From the cell containing the given text, extract its center point as [X, Y] coordinate. 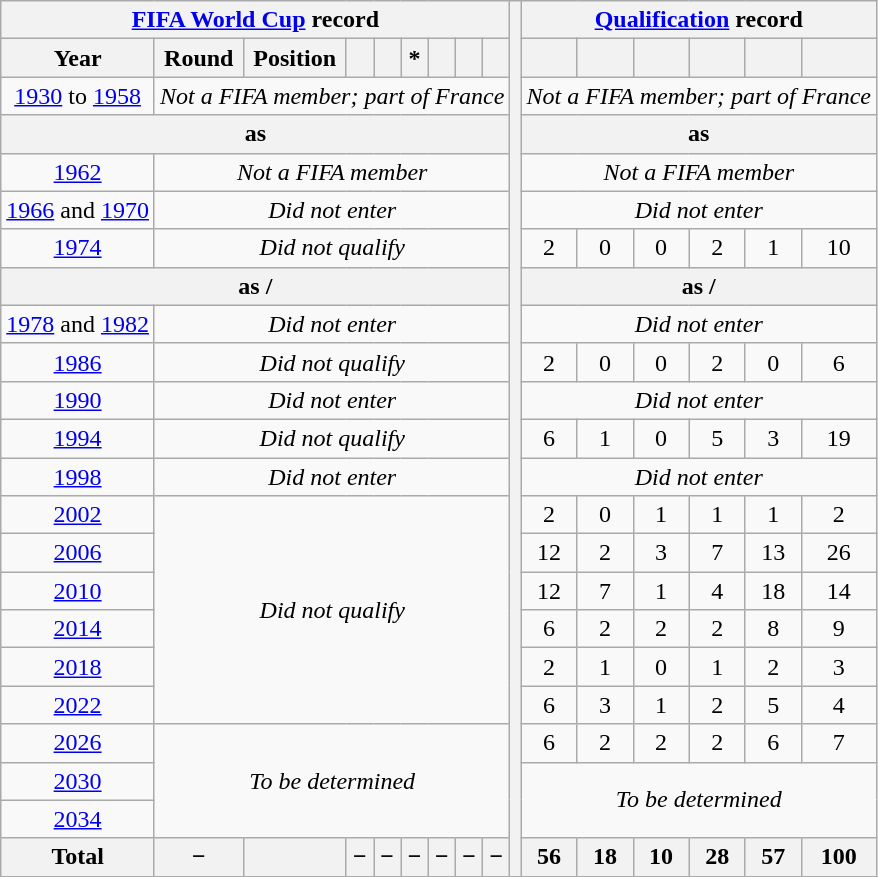
2010 [78, 591]
2002 [78, 515]
2006 [78, 553]
FIFA World Cup record [256, 20]
1994 [78, 438]
57 [773, 857]
Total [78, 857]
* [414, 58]
Round [198, 58]
2018 [78, 667]
2034 [78, 819]
2022 [78, 705]
Qualification record [698, 20]
Position [294, 58]
1930 to 1958 [78, 96]
1966 and 1970 [78, 210]
1978 and 1982 [78, 324]
2014 [78, 629]
1998 [78, 477]
1962 [78, 172]
2026 [78, 743]
2030 [78, 781]
100 [838, 857]
28 [717, 857]
26 [838, 553]
14 [838, 591]
13 [773, 553]
Year [78, 58]
1986 [78, 362]
56 [549, 857]
1990 [78, 400]
8 [773, 629]
1974 [78, 248]
9 [838, 629]
19 [838, 438]
